Detect which cell encompasses the target text, then output its [X, Y] center coordinate. 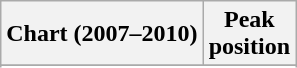
Chart (2007–2010) [102, 34]
Peak position [249, 34]
